From the cell containing the given text, extract its center point as [x, y] coordinate. 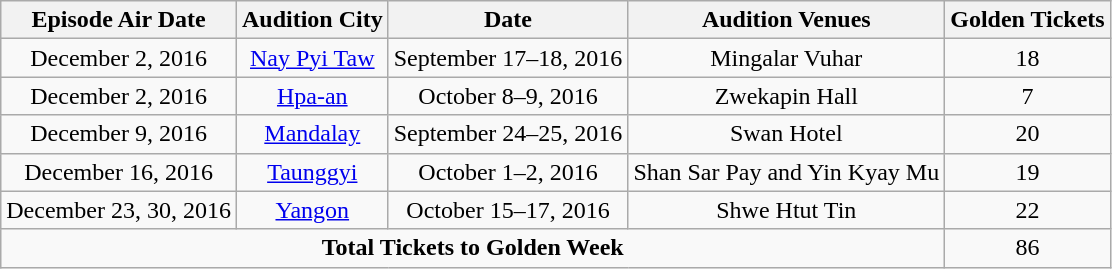
September 17–18, 2016 [508, 58]
December 16, 2016 [119, 172]
Hpa-an [312, 96]
Audition City [312, 20]
October 8–9, 2016 [508, 96]
22 [1028, 210]
Date [508, 20]
September 24–25, 2016 [508, 134]
Shan Sar Pay and Yin Kyay Mu [786, 172]
Zwekapin Hall [786, 96]
86 [1028, 248]
October 1–2, 2016 [508, 172]
Shwe Htut Tin [786, 210]
Golden Tickets [1028, 20]
December 23, 30, 2016 [119, 210]
Audition Venues [786, 20]
Mandalay [312, 134]
20 [1028, 134]
Total Tickets to Golden Week [473, 248]
Taunggyi [312, 172]
December 9, 2016 [119, 134]
18 [1028, 58]
Nay Pyi Taw [312, 58]
Episode Air Date [119, 20]
19 [1028, 172]
October 15–17, 2016 [508, 210]
Swan Hotel [786, 134]
7 [1028, 96]
Mingalar Vuhar [786, 58]
Yangon [312, 210]
